For the text-containing cell, return its midpoint in (X, Y) coordinate format. 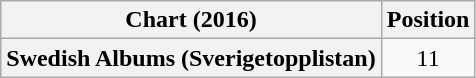
11 (428, 58)
Swedish Albums (Sverigetopplistan) (191, 58)
Chart (2016) (191, 20)
Position (428, 20)
